Determine the (X, Y) coordinate at the center of the cell enclosing the given text.  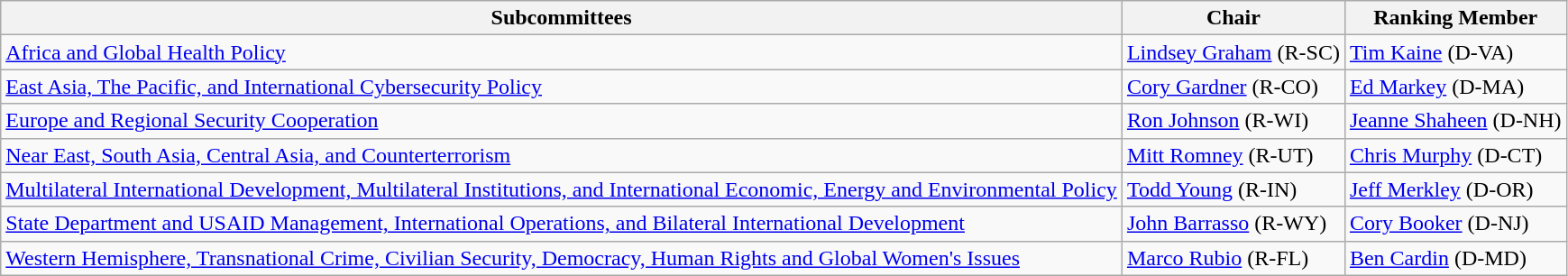
Chris Murphy (D-CT) (1455, 155)
Lindsey Graham (R-SC) (1233, 52)
Ben Cardin (D-MD) (1455, 258)
Multilateral International Development, Multilateral Institutions, and International Economic, Energy and Environmental Policy (562, 189)
Cory Gardner (R-CO) (1233, 87)
Ron Johnson (R-WI) (1233, 121)
Subcommittees (562, 18)
Todd Young (R-IN) (1233, 189)
Ranking Member (1455, 18)
Mitt Romney (R-UT) (1233, 155)
Marco Rubio (R-FL) (1233, 258)
Africa and Global Health Policy (562, 52)
Chair (1233, 18)
Europe and Regional Security Cooperation (562, 121)
John Barrasso (R-WY) (1233, 224)
Ed Markey (D-MA) (1455, 87)
East Asia, The Pacific, and International Cybersecurity Policy (562, 87)
Jeff Merkley (D-OR) (1455, 189)
Cory Booker (D-NJ) (1455, 224)
Near East, South Asia, Central Asia, and Counterterrorism (562, 155)
Tim Kaine (D-VA) (1455, 52)
State Department and USAID Management, International Operations, and Bilateral International Development (562, 224)
Jeanne Shaheen (D-NH) (1455, 121)
Western Hemisphere, Transnational Crime, Civilian Security, Democracy, Human Rights and Global Women's Issues (562, 258)
